Provide the (X, Y) coordinate of the cell's center where the given text is located.  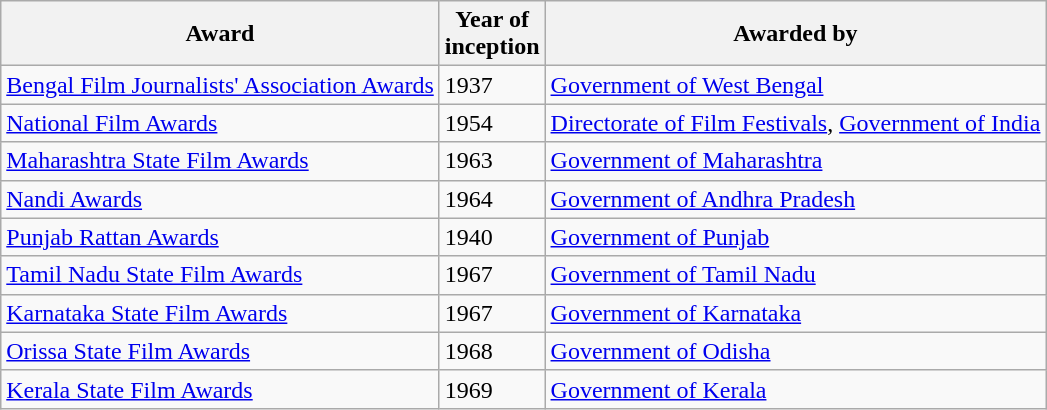
Government of Maharashtra (796, 161)
Maharashtra State Film Awards (220, 161)
Government of Andhra Pradesh (796, 199)
Government of Tamil Nadu (796, 275)
Government of West Bengal (796, 85)
Orissa State Film Awards (220, 351)
1954 (492, 123)
Tamil Nadu State Film Awards (220, 275)
Year of inception (492, 34)
Government of Punjab (796, 237)
Karnataka State Film Awards (220, 313)
National Film Awards (220, 123)
1937 (492, 85)
Government of Karnataka (796, 313)
Award (220, 34)
Kerala State Film Awards (220, 389)
Awarded by (796, 34)
1968 (492, 351)
1963 (492, 161)
1969 (492, 389)
Government of Odisha (796, 351)
1940 (492, 237)
Directorate of Film Festivals, Government of India (796, 123)
1964 (492, 199)
Punjab Rattan Awards (220, 237)
Nandi Awards (220, 199)
Government of Kerala (796, 389)
Bengal Film Journalists' Association Awards (220, 85)
